Scan for the cell matching the given text and deliver its (X, Y) coordinate at center. 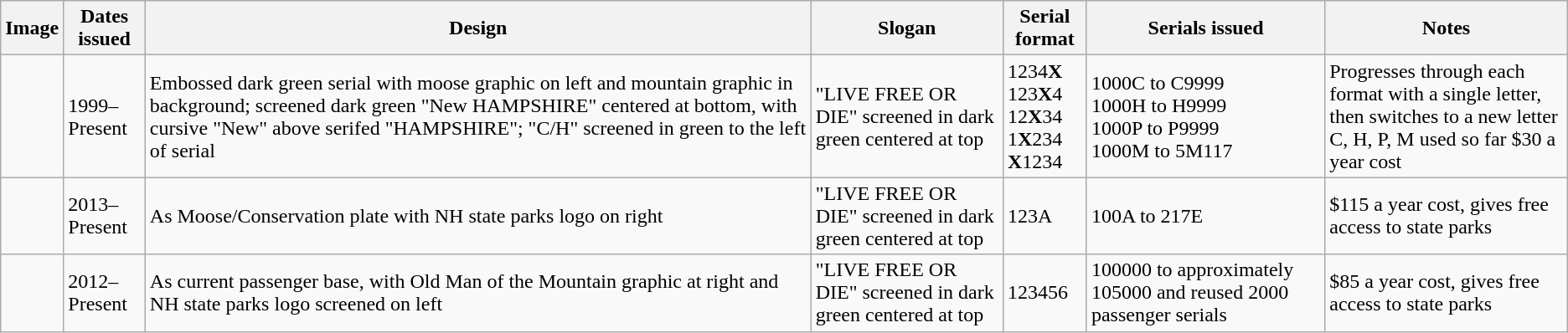
1999–Present (105, 116)
Dates issued (105, 28)
$115 a year cost, gives free access to state parks (1447, 216)
$85 a year cost, gives free access to state parks (1447, 293)
Serial format (1044, 28)
Notes (1447, 28)
Progresses through each format with a single letter, then switches to a new letterC, H, P, M used so far $30 a year cost (1447, 116)
1234X123X4 12X341X234 X1234 (1044, 116)
1000C to C99991000H to H99991000P to P99991000M to 5M117 (1205, 116)
As Moose/Conservation plate with NH state parks logo on right (477, 216)
123A (1044, 216)
Image (32, 28)
123456 (1044, 293)
As current passenger base, with Old Man of the Mountain graphic at right and NH state parks logo screened on left (477, 293)
Serials issued (1205, 28)
Design (477, 28)
2013–Present (105, 216)
2012–Present (105, 293)
100A to 217E (1205, 216)
Slogan (906, 28)
100000 to approximately 105000 and reused 2000 passenger serials (1205, 293)
